Pinpoint the cell where the given text exists, returning its (x, y) midpoint coordinate. 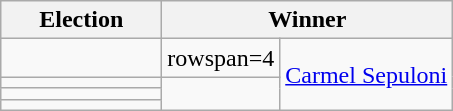
Carmel Sepuloni (366, 74)
rowspan=4 (221, 58)
Winner (308, 20)
Election (82, 20)
